Capture the cell that displays the provided text and extract its (X, Y) central coordinate. 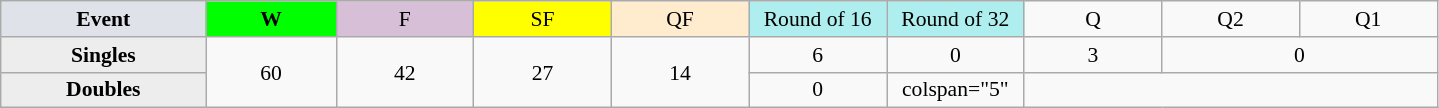
Q (1093, 19)
F (405, 19)
6 (818, 55)
Round of 16 (818, 19)
colspan="5" (955, 90)
Singles (104, 55)
Q1 (1368, 19)
14 (680, 72)
60 (271, 72)
W (271, 19)
Event (104, 19)
Doubles (104, 90)
3 (1093, 55)
SF (543, 19)
QF (680, 19)
Q2 (1231, 19)
27 (543, 72)
Round of 32 (955, 19)
42 (405, 72)
